Pinpoint the cell where the given text exists, returning its [X, Y] midpoint coordinate. 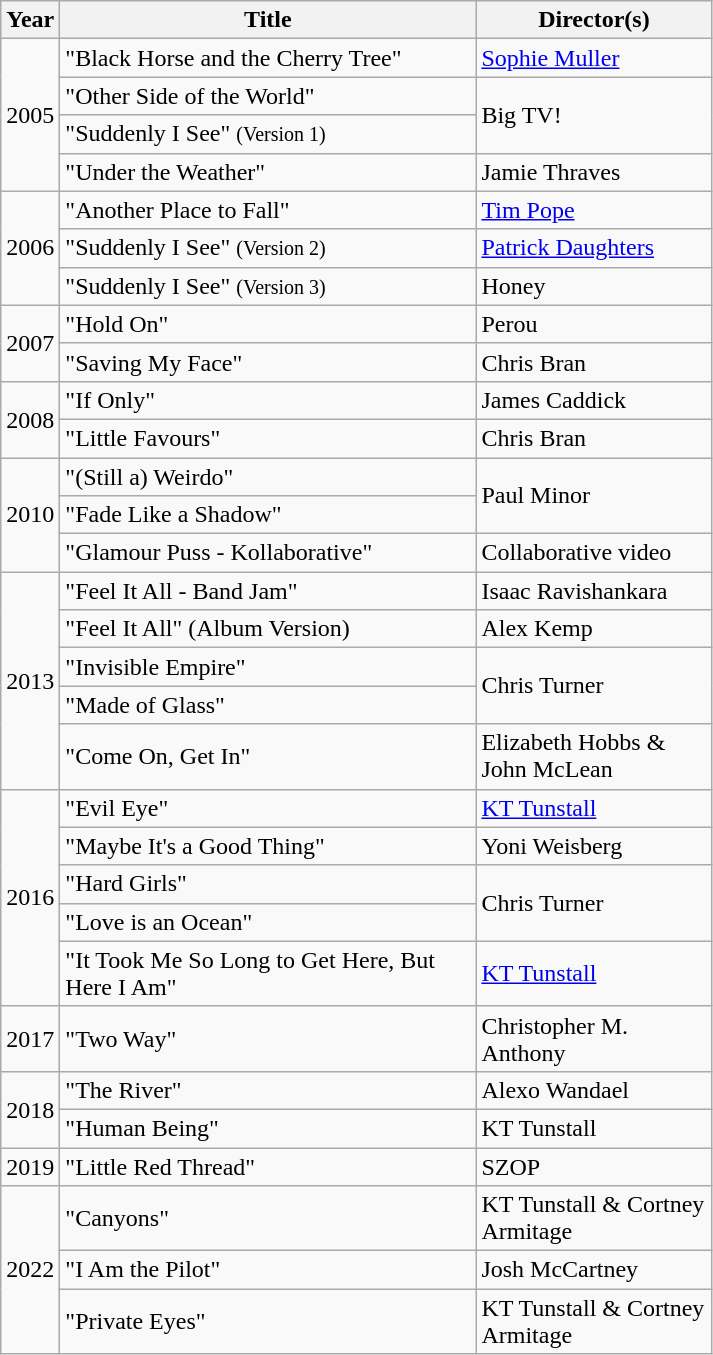
"Glamour Puss - Kollaborative" [268, 553]
"Suddenly I See" (Version 1) [268, 134]
"Feel It All - Band Jam" [268, 591]
Title [268, 20]
"Human Being" [268, 1128]
Paul Minor [594, 496]
2005 [30, 115]
"Other Side of the World" [268, 96]
"Canyons" [268, 1218]
SZOP [594, 1167]
"Little Favours" [268, 438]
"Evil Eye" [268, 808]
2013 [30, 680]
"Love is an Ocean" [268, 922]
"Little Red Thread" [268, 1167]
"Fade Like a Shadow" [268, 515]
"Made of Glass" [268, 705]
2007 [30, 343]
Elizabeth Hobbs & John McLean [594, 756]
"Invisible Empire" [268, 667]
"Two Way" [268, 1038]
2008 [30, 419]
Jamie Thraves [594, 172]
"Private Eyes" [268, 1322]
"Another Place to Fall" [268, 210]
2022 [30, 1270]
Honey [594, 286]
Big TV! [594, 115]
"I Am the Pilot" [268, 1270]
"Hold On" [268, 324]
Patrick Daughters [594, 248]
"(Still a) Weirdo" [268, 477]
Josh McCartney [594, 1270]
Isaac Ravishankara [594, 591]
Perou [594, 324]
"Suddenly I See" (Version 2) [268, 248]
"Hard Girls" [268, 884]
Director(s) [594, 20]
Alex Kemp [594, 629]
2016 [30, 898]
"If Only" [268, 400]
"Maybe It's a Good Thing" [268, 846]
"Under the Weather" [268, 172]
Collaborative video [594, 553]
"Come On, Get In" [268, 756]
Christopher M. Anthony [594, 1038]
2017 [30, 1038]
Yoni Weisberg [594, 846]
2019 [30, 1167]
2006 [30, 248]
Year [30, 20]
"The River" [268, 1090]
"Feel It All" (Album Version) [268, 629]
"Black Horse and the Cherry Tree" [268, 58]
"Suddenly I See" (Version 3) [268, 286]
"It Took Me So Long to Get Here, But Here I Am" [268, 974]
2010 [30, 515]
James Caddick [594, 400]
Sophie Muller [594, 58]
Tim Pope [594, 210]
"Saving My Face" [268, 362]
Alexo Wandael [594, 1090]
2018 [30, 1109]
